From the cell containing the given text, extract its center point as (X, Y) coordinate. 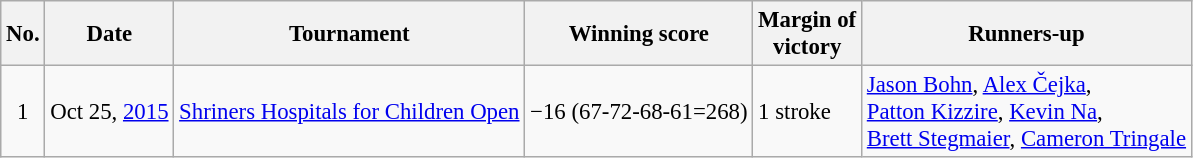
No. (23, 34)
1 stroke (808, 112)
Tournament (350, 34)
Oct 25, 2015 (110, 112)
Date (110, 34)
Margin ofvictory (808, 34)
Jason Bohn, Alex Čejka, Patton Kizzire, Kevin Na, Brett Stegmaier, Cameron Tringale (1026, 112)
Runners-up (1026, 34)
1 (23, 112)
Winning score (639, 34)
−16 (67-72-68-61=268) (639, 112)
Shriners Hospitals for Children Open (350, 112)
